For the text-containing cell, return its midpoint in [x, y] coordinate format. 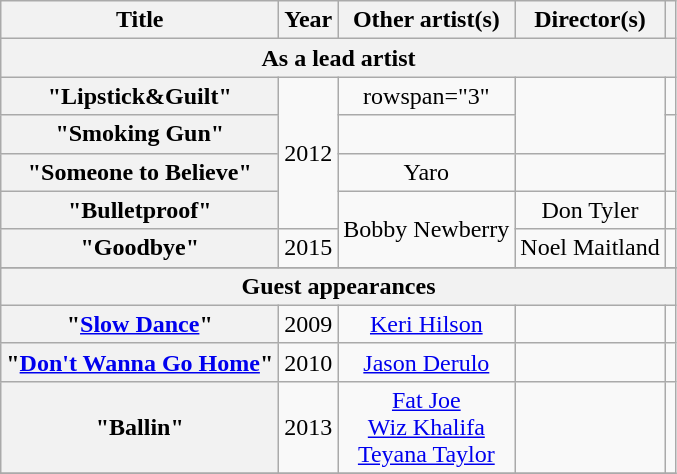
Keri Hilson [426, 324]
Title [140, 20]
2009 [308, 324]
"Smoking Gun" [140, 134]
Don Tyler [590, 210]
Year [308, 20]
"Goodbye" [140, 248]
Noel Maitland [590, 248]
2013 [308, 427]
Yaro [426, 172]
Guest appearances [339, 286]
rowspan="3" [426, 96]
Other artist(s) [426, 20]
2012 [308, 153]
2015 [308, 248]
2010 [308, 362]
Director(s) [590, 20]
"Slow Dance" [140, 324]
"Lipstick&Guilt" [140, 96]
"Bulletproof" [140, 210]
"Someone to Believe" [140, 172]
Fat Joe Wiz Khalifa Teyana Taylor [426, 427]
As a lead artist [339, 58]
Jason Derulo [426, 362]
"Don't Wanna Go Home" [140, 362]
Bobby Newberry [426, 229]
"Ballin" [140, 427]
